Return (x, y) of the center of cell containing provided text 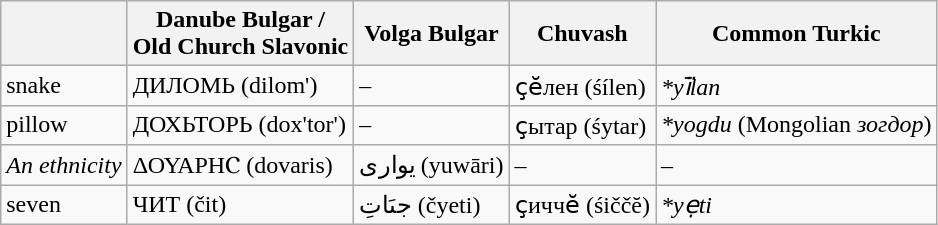
Chuvash (582, 34)
جىَاتِ (čyeti) (432, 204)
ҫытар (śytar) (582, 125)
ҫиччӗ (śiččĕ) (582, 204)
ΔΟΥΑΡΗⲤ (dovaris) (240, 165)
ЧИТ (čit) (240, 204)
Common Turkic (797, 34)
snake (64, 86)
Volga Bulgar (432, 34)
seven (64, 204)
ДИЛОМЬ (dilom') (240, 86)
*yẹti (797, 204)
يوارى (yuwāri) (432, 165)
An ethnicity (64, 165)
ҫӗлен (śílen) (582, 86)
pillow (64, 125)
*yogdu (Mongolian зогдор) (797, 125)
Danube Bulgar / Old Church Slavonic (240, 34)
*yï̄lan (797, 86)
ДОХЬТОРЬ (dox'tor') (240, 125)
